For the text-containing cell, return its midpoint in (X, Y) coordinate format. 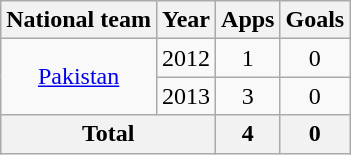
4 (248, 134)
National team (79, 20)
Apps (248, 20)
3 (248, 96)
Year (186, 20)
Goals (315, 20)
Total (108, 134)
2013 (186, 96)
1 (248, 58)
2012 (186, 58)
Pakistan (79, 77)
